Determine the [x, y] coordinate at the center of the cell enclosing the given text.  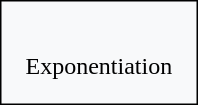
Exponentiation [99, 52]
